Output the (X, Y) coordinate of the center of the cell containing the given text.  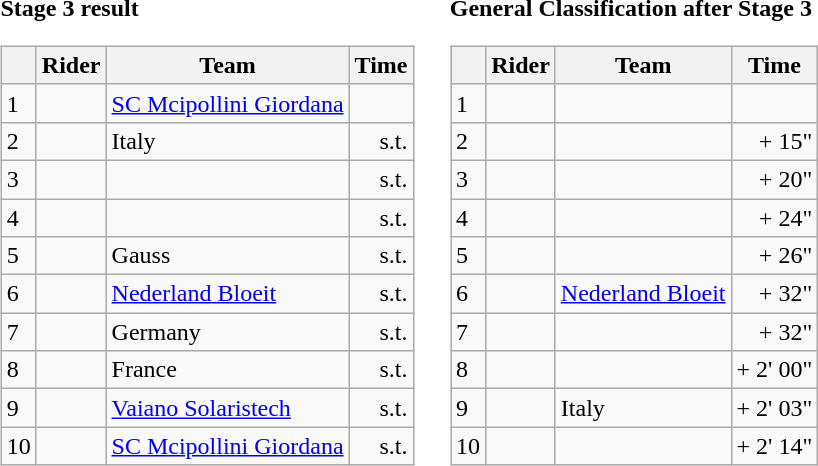
Germany (228, 332)
+ 2' 00" (774, 370)
+ 20" (774, 179)
+ 24" (774, 217)
+ 15" (774, 141)
+ 2' 03" (774, 408)
Vaiano Solaristech (228, 408)
France (228, 370)
+ 2' 14" (774, 446)
+ 26" (774, 256)
Gauss (228, 256)
